Search for the cell housing the specified text and yield its [x, y] center coordinate. 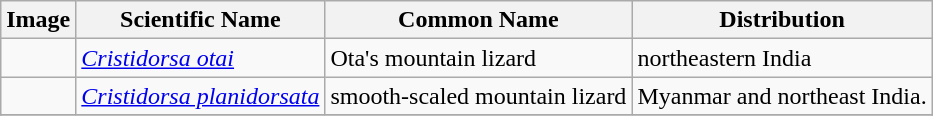
Distribution [782, 20]
Cristidorsa otai [200, 58]
Common Name [478, 20]
northeastern India [782, 58]
smooth-scaled mountain lizard [478, 96]
Myanmar and northeast India. [782, 96]
Image [38, 20]
Scientific Name [200, 20]
Ota's mountain lizard [478, 58]
Cristidorsa planidorsata [200, 96]
